Pinpoint the cell where the given text exists, returning its (x, y) midpoint coordinate. 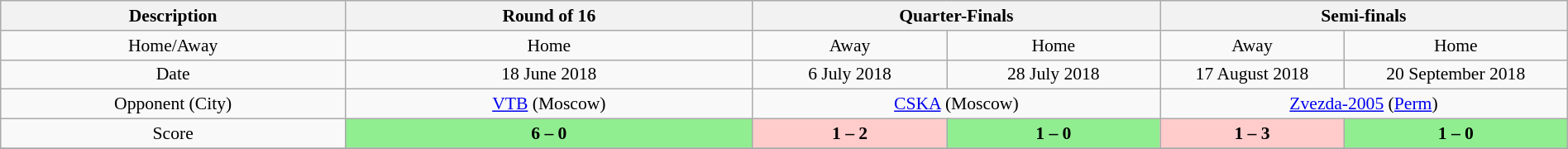
6 July 2018 (850, 74)
Score (174, 134)
1 – 3 (1252, 134)
Round of 16 (549, 16)
6 – 0 (549, 134)
20 September 2018 (1456, 74)
Opponent (City) (174, 104)
Semi-finals (1365, 16)
18 June 2018 (549, 74)
VTB (Moscow) (549, 104)
Description (174, 16)
17 August 2018 (1252, 74)
28 July 2018 (1054, 74)
Quarter-Finals (956, 16)
1 – 2 (850, 134)
Zvezda-2005 (Perm) (1365, 104)
Home/Away (174, 46)
Date (174, 74)
CSKA (Moscow) (956, 104)
